Output the (x, y) coordinate of the center of the cell containing the given text.  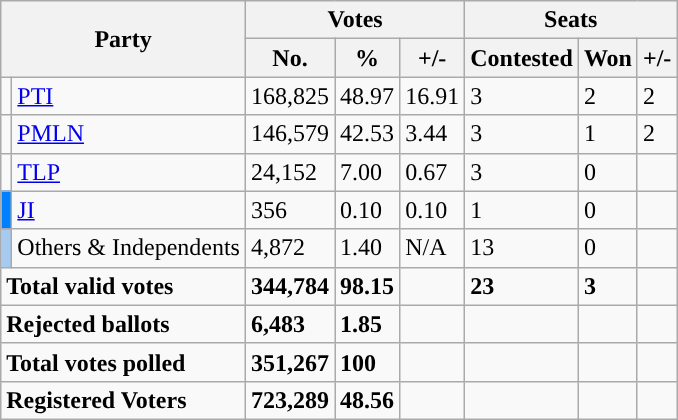
Votes (354, 20)
6,483 (290, 324)
344,784 (290, 286)
TLP (129, 172)
23 (522, 286)
48.56 (368, 400)
100 (368, 362)
Others & Independents (129, 248)
7.00 (368, 172)
PTI (129, 96)
Contested (522, 58)
48.97 (368, 96)
0.67 (432, 172)
1.40 (368, 248)
146,579 (290, 134)
Won (608, 58)
N/A (432, 248)
24,152 (290, 172)
Seats (571, 20)
168,825 (290, 96)
PMLN (129, 134)
Rejected ballots (124, 324)
42.53 (368, 134)
3.44 (432, 134)
13 (522, 248)
No. (290, 58)
JI (129, 210)
Total votes polled (124, 362)
351,267 (290, 362)
356 (290, 210)
1.85 (368, 324)
% (368, 58)
723,289 (290, 400)
4,872 (290, 248)
Party (124, 39)
Total valid votes (124, 286)
Registered Voters (124, 400)
16.91 (432, 96)
98.15 (368, 286)
